For the text-containing cell, return its midpoint in (x, y) coordinate format. 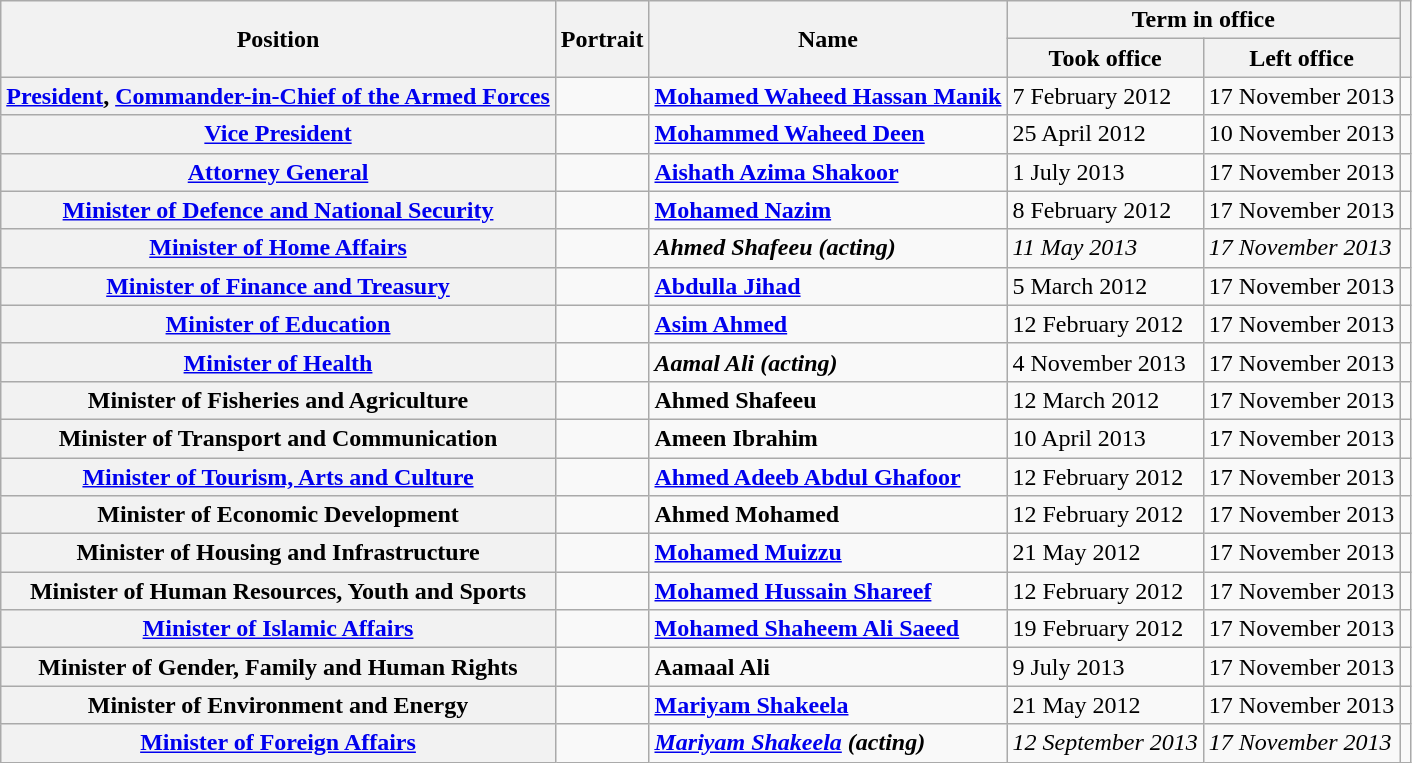
Mariyam Shakeela (acting) (828, 743)
Minister of Economic Development (278, 515)
10 November 2013 (1301, 134)
5 March 2012 (1105, 286)
4 November 2013 (1105, 362)
Name (828, 39)
President, Commander-in-Chief of the Armed Forces (278, 96)
Minister of Finance and Treasury (278, 286)
7 February 2012 (1105, 96)
12 September 2013 (1105, 743)
Ahmed Adeeb Abdul Ghafoor (828, 477)
Minister of Human Resources, Youth and Sports (278, 591)
Position (278, 39)
Aamal Ali (acting) (828, 362)
Mohamed Shaheem Ali Saeed (828, 629)
11 May 2013 (1105, 248)
1 July 2013 (1105, 172)
Attorney General (278, 172)
Minister of Transport and Communication (278, 438)
25 April 2012 (1105, 134)
Minister of Tourism, Arts and Culture (278, 477)
Minister of Education (278, 324)
Minister of Gender, Family and Human Rights (278, 667)
12 March 2012 (1105, 400)
Minister of Home Affairs (278, 248)
Mariyam Shakeela (828, 705)
Left office (1301, 58)
Minister of Foreign Affairs (278, 743)
Mohamed Muizzu (828, 553)
19 February 2012 (1105, 629)
8 February 2012 (1105, 210)
Ameen Ibrahim (828, 438)
Minister of Fisheries and Agriculture (278, 400)
Mohamed Nazim (828, 210)
Mohammed Waheed Deen (828, 134)
9 July 2013 (1105, 667)
Minister of Health (278, 362)
Minister of Defence and National Security (278, 210)
Aishath Azima Shakoor (828, 172)
Abdulla Jihad (828, 286)
Ahmed Mohamed (828, 515)
Mohamed Hussain Shareef (828, 591)
Ahmed Shafeeu (acting) (828, 248)
10 April 2013 (1105, 438)
Mohamed Waheed Hassan Manik (828, 96)
Minister of Housing and Infrastructure (278, 553)
Asim Ahmed (828, 324)
Took office (1105, 58)
Portrait (602, 39)
Term in office (1204, 20)
Ahmed Shafeeu (828, 400)
Vice President (278, 134)
Aamaal Ali (828, 667)
Minister of Islamic Affairs (278, 629)
Minister of Environment and Energy (278, 705)
